Provide the (x, y) coordinate of the cell's center where the given text is located.  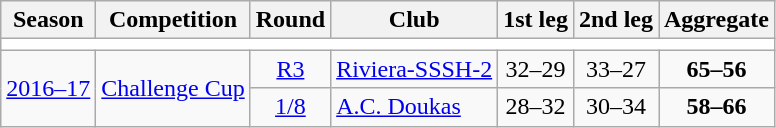
R3 (290, 69)
1st leg (536, 20)
Club (414, 20)
Challenge Cup (173, 88)
Round (290, 20)
30–34 (616, 107)
A.C. Doukas (414, 107)
65–56 (716, 69)
32–29 (536, 69)
2016–17 (48, 88)
Aggregate (716, 20)
2nd leg (616, 20)
33–27 (616, 69)
Riviera-SSSH-2 (414, 69)
28–32 (536, 107)
Season (48, 20)
1/8 (290, 107)
Competition (173, 20)
58–66 (716, 107)
